From the cell containing the given text, extract its center point as (X, Y) coordinate. 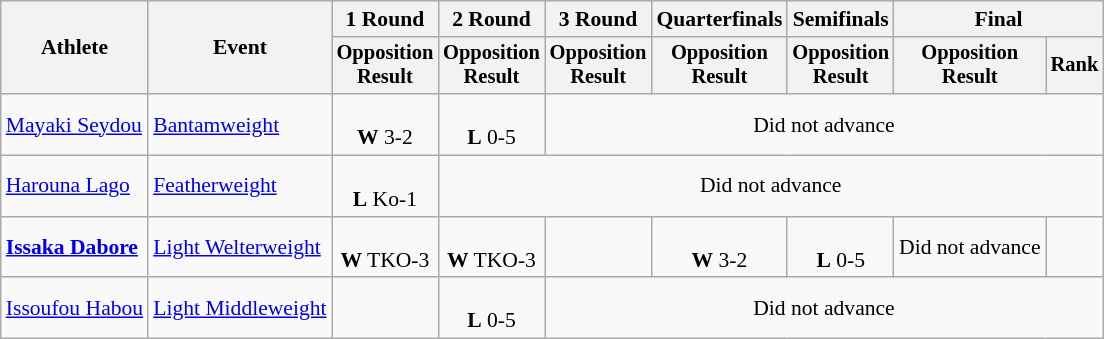
Final (998, 19)
2 Round (492, 19)
Event (240, 48)
Issoufou Habou (74, 308)
Light Welterweight (240, 248)
Semifinals (840, 19)
L Ko-1 (386, 186)
Light Middleweight (240, 308)
Issaka Dabore (74, 248)
Mayaki Seydou (74, 124)
Athlete (74, 48)
Harouna Lago (74, 186)
Bantamweight (240, 124)
Rank (1075, 66)
3 Round (598, 19)
Featherweight (240, 186)
Quarterfinals (719, 19)
1 Round (386, 19)
